For the text-containing cell, return its midpoint in (X, Y) coordinate format. 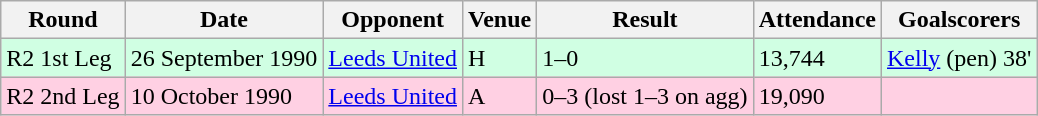
Goalscorers (958, 20)
Opponent (393, 20)
13,744 (817, 58)
Kelly (pen) 38' (958, 58)
Round (63, 20)
R2 2nd Leg (63, 96)
H (500, 58)
26 September 1990 (224, 58)
Date (224, 20)
A (500, 96)
10 October 1990 (224, 96)
19,090 (817, 96)
R2 1st Leg (63, 58)
Result (645, 20)
Attendance (817, 20)
0–3 (lost 1–3 on agg) (645, 96)
1–0 (645, 58)
Venue (500, 20)
